Determine the (X, Y) coordinate at the center of the cell enclosing the given text.  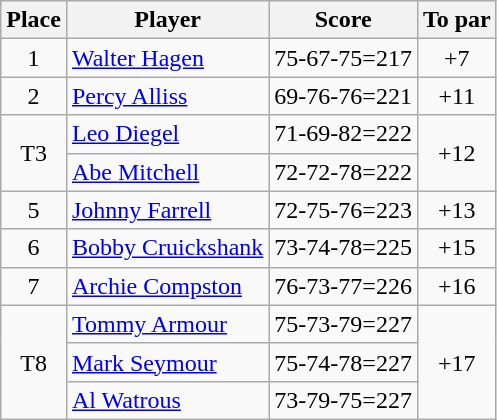
Score (344, 20)
72-75-76=223 (344, 210)
73-79-75=227 (344, 400)
+7 (456, 58)
75-74-78=227 (344, 362)
72-72-78=222 (344, 172)
Percy Alliss (167, 96)
2 (34, 96)
+13 (456, 210)
69-76-76=221 (344, 96)
T8 (34, 362)
1 (34, 58)
73-74-78=225 (344, 248)
6 (34, 248)
+15 (456, 248)
Leo Diegel (167, 134)
Al Watrous (167, 400)
76-73-77=226 (344, 286)
Walter Hagen (167, 58)
To par (456, 20)
71-69-82=222 (344, 134)
Bobby Cruickshank (167, 248)
Johnny Farrell (167, 210)
5 (34, 210)
+11 (456, 96)
+12 (456, 153)
7 (34, 286)
Archie Compston (167, 286)
Abe Mitchell (167, 172)
Place (34, 20)
Tommy Armour (167, 324)
+17 (456, 362)
+16 (456, 286)
75-67-75=217 (344, 58)
75-73-79=227 (344, 324)
T3 (34, 153)
Player (167, 20)
Mark Seymour (167, 362)
